Provide the (X, Y) coordinate of the cell's center where the given text is located.  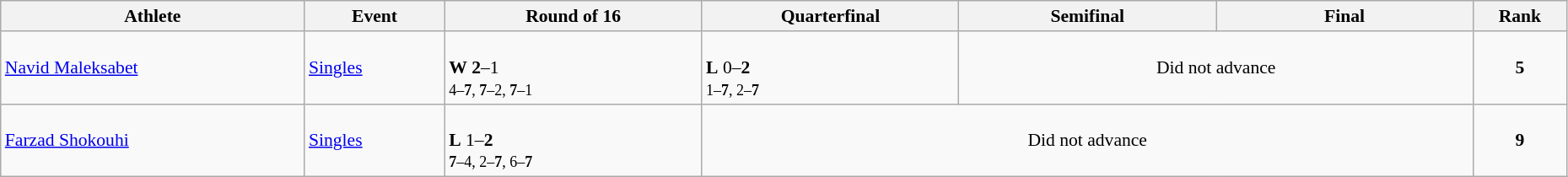
Semifinal (1088, 16)
Farzad Shokouhi (153, 140)
Quarterfinal (830, 16)
L 1–27–4, 2–7, 6–7 (574, 140)
Final (1344, 16)
Athlete (153, 16)
W 2–14–7, 7–2, 7–1 (574, 67)
Rank (1520, 16)
5 (1520, 67)
Event (374, 16)
Navid Maleksabet (153, 67)
L 0–21–7, 2–7 (830, 67)
Round of 16 (574, 16)
9 (1520, 140)
